For the text-containing cell, return its midpoint in [X, Y] coordinate format. 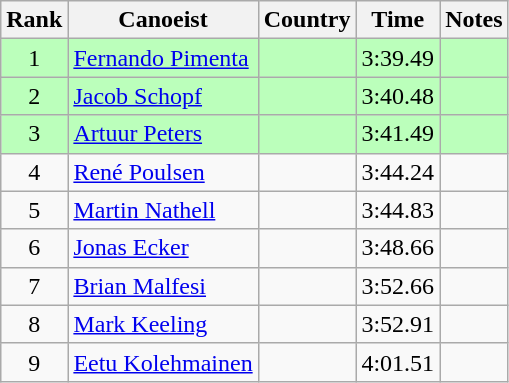
Country [307, 20]
Fernando Pimenta [163, 58]
6 [34, 248]
8 [34, 324]
Notes [474, 20]
René Poulsen [163, 172]
4:01.51 [398, 362]
Martin Nathell [163, 210]
3:44.24 [398, 172]
Canoeist [163, 20]
Time [398, 20]
Mark Keeling [163, 324]
3:44.83 [398, 210]
3 [34, 134]
4 [34, 172]
5 [34, 210]
7 [34, 286]
3:39.49 [398, 58]
9 [34, 362]
3:41.49 [398, 134]
3:48.66 [398, 248]
Artuur Peters [163, 134]
2 [34, 96]
Jacob Schopf [163, 96]
1 [34, 58]
3:52.91 [398, 324]
Eetu Kolehmainen [163, 362]
Jonas Ecker [163, 248]
Rank [34, 20]
Brian Malfesi [163, 286]
3:52.66 [398, 286]
3:40.48 [398, 96]
